Find where the given text appears and provide that cell's center as [x, y] coordinate. 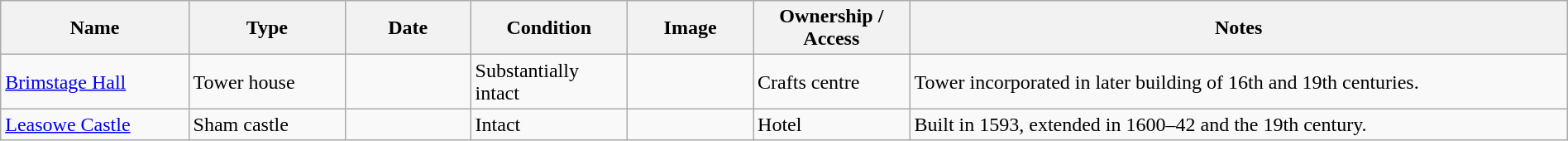
Image [691, 28]
Substantially intact [549, 81]
Type [266, 28]
Notes [1239, 28]
Tower house [266, 81]
Leasowe Castle [94, 124]
Condition [549, 28]
Hotel [832, 124]
Intact [549, 124]
Ownership / Access [832, 28]
Crafts centre [832, 81]
Brimstage Hall [94, 81]
Date [409, 28]
Built in 1593, extended in 1600–42 and the 19th century. [1239, 124]
Name [94, 28]
Sham castle [266, 124]
Tower incorporated in later building of 16th and 19th centuries. [1239, 81]
